From the cell containing the given text, extract its center point as [x, y] coordinate. 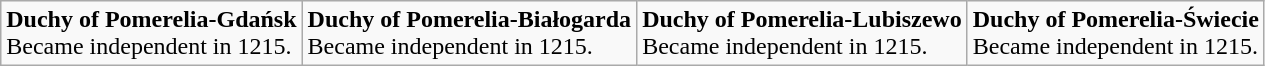
Duchy of Pomerelia-GdańskBecame independent in 1215. [152, 34]
Duchy of Pomerelia-LubiszewoBecame independent in 1215. [802, 34]
Duchy of Pomerelia-BiałogardaBecame independent in 1215. [470, 34]
Duchy of Pomerelia-ŚwiecieBecame independent in 1215. [1116, 34]
